Return [x, y] of the center of cell containing provided text 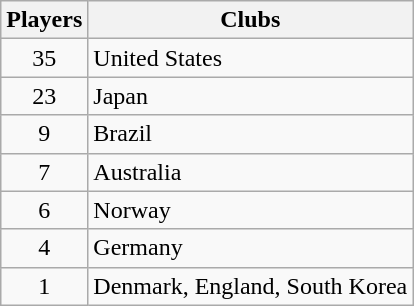
Clubs [250, 20]
6 [44, 210]
4 [44, 248]
7 [44, 172]
Japan [250, 96]
Norway [250, 210]
Australia [250, 172]
23 [44, 96]
9 [44, 134]
Players [44, 20]
Denmark, England, South Korea [250, 286]
35 [44, 58]
Brazil [250, 134]
1 [44, 286]
Germany [250, 248]
United States [250, 58]
